Provide the (X, Y) coordinate of the cell's center where the given text is located.  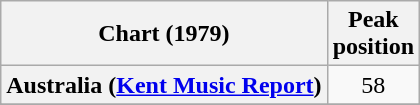
Peakposition (373, 34)
Australia (Kent Music Report) (164, 85)
58 (373, 85)
Chart (1979) (164, 34)
